From the cell containing the given text, extract its center point as [X, Y] coordinate. 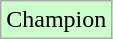
Champion [56, 20]
